Output the [x, y] coordinate of the center of the cell containing the given text.  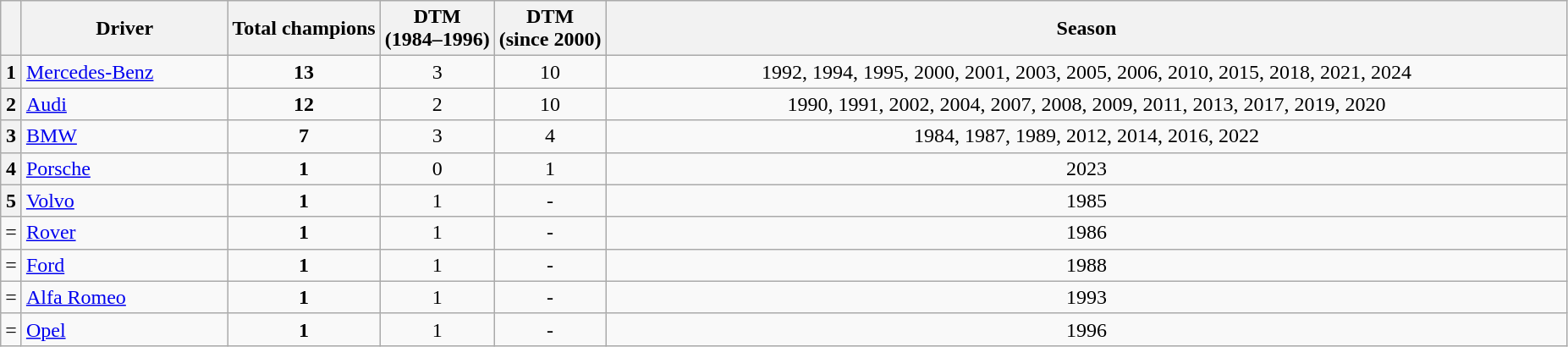
Porsche [124, 168]
Ford [124, 265]
0 [437, 168]
12 [304, 104]
Volvo [124, 201]
Alfa Romeo [124, 297]
Rover [124, 233]
1992, 1994, 1995, 2000, 2001, 2003, 2005, 2006, 2010, 2015, 2018, 2021, 2024 [1087, 72]
DTM(1984–1996) [437, 29]
Total champions [304, 29]
1990, 1991, 2002, 2004, 2007, 2008, 2009, 2011, 2013, 2017, 2019, 2020 [1087, 104]
BMW [124, 136]
5 [12, 201]
7 [304, 136]
1985 [1087, 201]
2023 [1087, 168]
1984, 1987, 1989, 2012, 2014, 2016, 2022 [1087, 136]
1986 [1087, 233]
1993 [1087, 297]
13 [304, 72]
DTM(since 2000) [550, 29]
1988 [1087, 265]
Audi [124, 104]
Season [1087, 29]
Mercedes-Benz [124, 72]
1996 [1087, 329]
Driver [124, 29]
Opel [124, 329]
